For the text-containing cell, return its midpoint in (x, y) coordinate format. 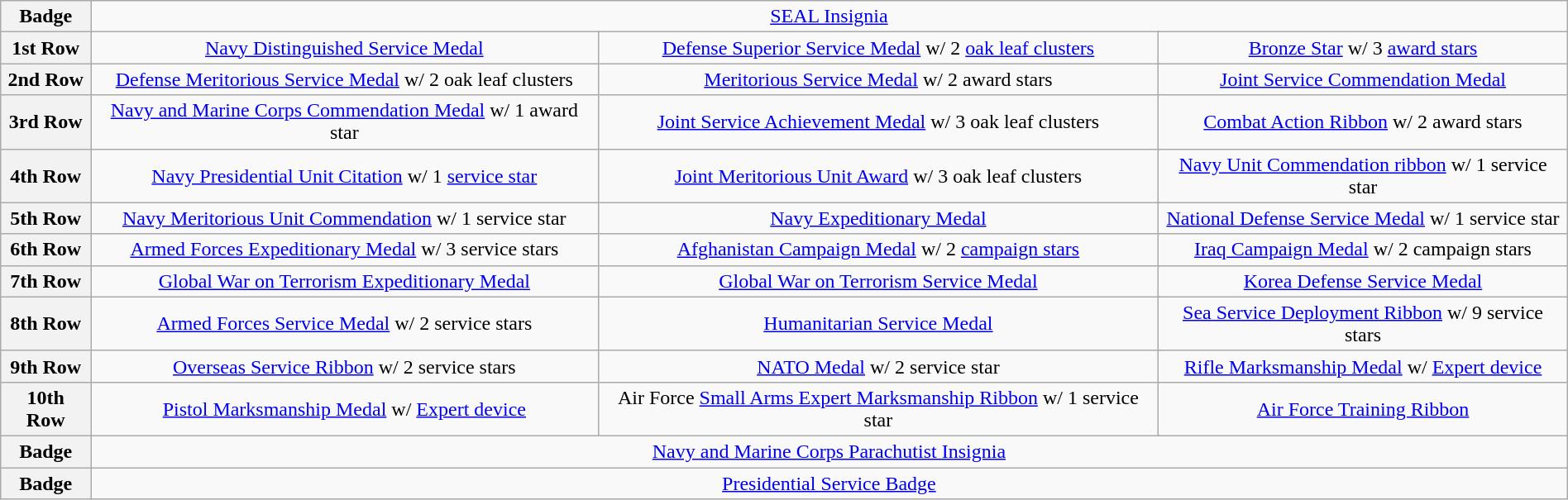
5th Row (46, 218)
Global War on Terrorism Service Medal (878, 281)
Presidential Service Badge (829, 483)
Rifle Marksmanship Medal w/ Expert device (1363, 366)
9th Row (46, 366)
Armed Forces Expeditionary Medal w/ 3 service stars (345, 250)
Navy and Marine Corps Commendation Medal w/ 1 award star (345, 122)
Armed Forces Service Medal w/ 2 service stars (345, 324)
Korea Defense Service Medal (1363, 281)
SEAL Insignia (829, 17)
Pistol Marksmanship Medal w/ Expert device (345, 408)
3rd Row (46, 122)
Meritorious Service Medal w/ 2 award stars (878, 79)
Iraq Campaign Medal w/ 2 campaign stars (1363, 250)
Joint Meritorious Unit Award w/ 3 oak leaf clusters (878, 175)
Navy Unit Commendation ribbon w/ 1 service star (1363, 175)
Navy Distinguished Service Medal (345, 48)
Navy and Marine Corps Parachutist Insignia (829, 451)
Navy Presidential Unit Citation w/ 1 service star (345, 175)
Defense Superior Service Medal w/ 2 oak leaf clusters (878, 48)
Humanitarian Service Medal (878, 324)
Afghanistan Campaign Medal w/ 2 campaign stars (878, 250)
8th Row (46, 324)
Air Force Training Ribbon (1363, 408)
4th Row (46, 175)
NATO Medal w/ 2 service star (878, 366)
Bronze Star w/ 3 award stars (1363, 48)
Joint Service Commendation Medal (1363, 79)
10th Row (46, 408)
Defense Meritorious Service Medal w/ 2 oak leaf clusters (345, 79)
Overseas Service Ribbon w/ 2 service stars (345, 366)
Global War on Terrorism Expeditionary Medal (345, 281)
Air Force Small Arms Expert Marksmanship Ribbon w/ 1 service star (878, 408)
1st Row (46, 48)
6th Row (46, 250)
Navy Expeditionary Medal (878, 218)
Combat Action Ribbon w/ 2 award stars (1363, 122)
Sea Service Deployment Ribbon w/ 9 service stars (1363, 324)
2nd Row (46, 79)
Joint Service Achievement Medal w/ 3 oak leaf clusters (878, 122)
7th Row (46, 281)
Navy Meritorious Unit Commendation w/ 1 service star (345, 218)
National Defense Service Medal w/ 1 service star (1363, 218)
